From the cell containing the given text, extract its center point as (X, Y) coordinate. 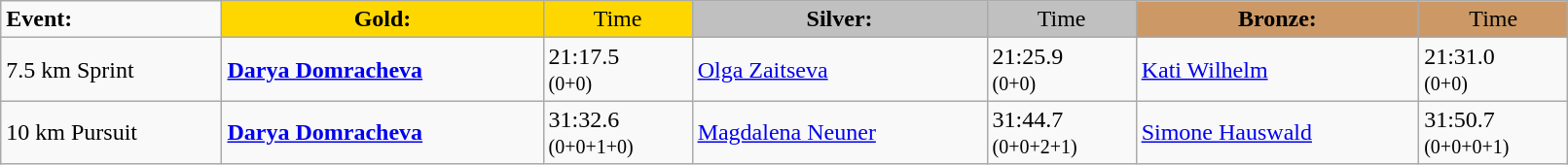
Silver: (839, 19)
7.5 km Sprint (111, 70)
21:17.5(0+0) (617, 70)
31:32.6(0+0+1+0) (617, 132)
Simone Hauswald (1277, 132)
Gold: (383, 19)
Olga Zaitseva (839, 70)
21:31.0(0+0) (1493, 70)
Magdalena Neuner (839, 132)
21:25.9(0+0) (1061, 70)
31:44.7(0+0+2+1) (1061, 132)
31:50.7(0+0+0+1) (1493, 132)
Event: (111, 19)
Bronze: (1277, 19)
Kati Wilhelm (1277, 70)
10 km Pursuit (111, 132)
